Find where the given text appears and provide that cell's center as (X, Y) coordinate. 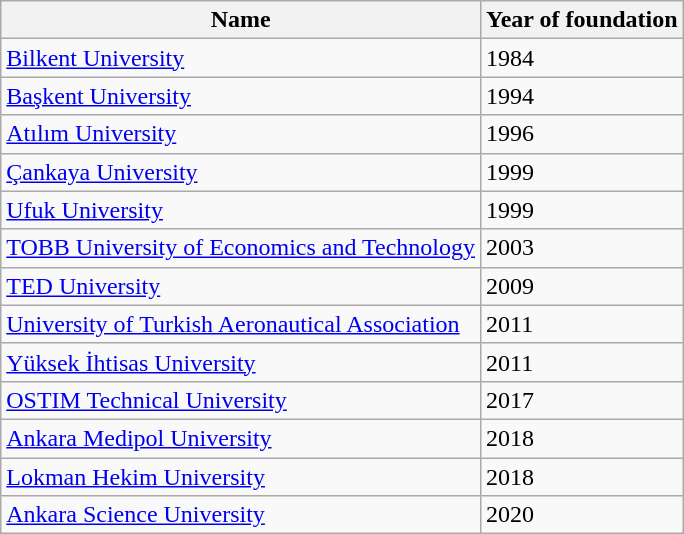
Ufuk University (241, 210)
1984 (582, 58)
1994 (582, 96)
2020 (582, 515)
Başkent University (241, 96)
Lokman Hekim University (241, 477)
Year of foundation (582, 20)
Ankara Medipol University (241, 438)
1996 (582, 134)
OSTIM Technical University (241, 400)
Ankara Science University (241, 515)
Çankaya University (241, 172)
University of Turkish Aeronautical Association (241, 324)
TOBB University of Economics and Technology (241, 248)
TED University (241, 286)
Yüksek İhtisas University (241, 362)
2009 (582, 286)
Atılım University (241, 134)
Name (241, 20)
2017 (582, 400)
Bilkent University (241, 58)
2003 (582, 248)
